Search for the cell housing the specified text and yield its [X, Y] center coordinate. 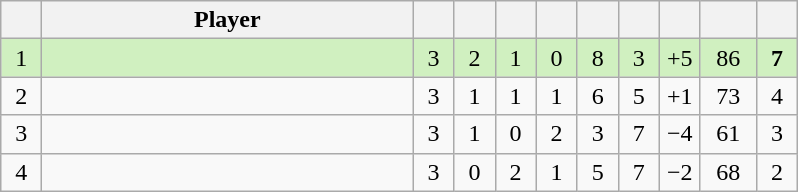
8 [598, 58]
−4 [680, 134]
86 [728, 58]
73 [728, 96]
+1 [680, 96]
61 [728, 134]
68 [728, 172]
−2 [680, 172]
Player [228, 20]
6 [598, 96]
+5 [680, 58]
